Search for the cell housing the specified text and yield its (x, y) center coordinate. 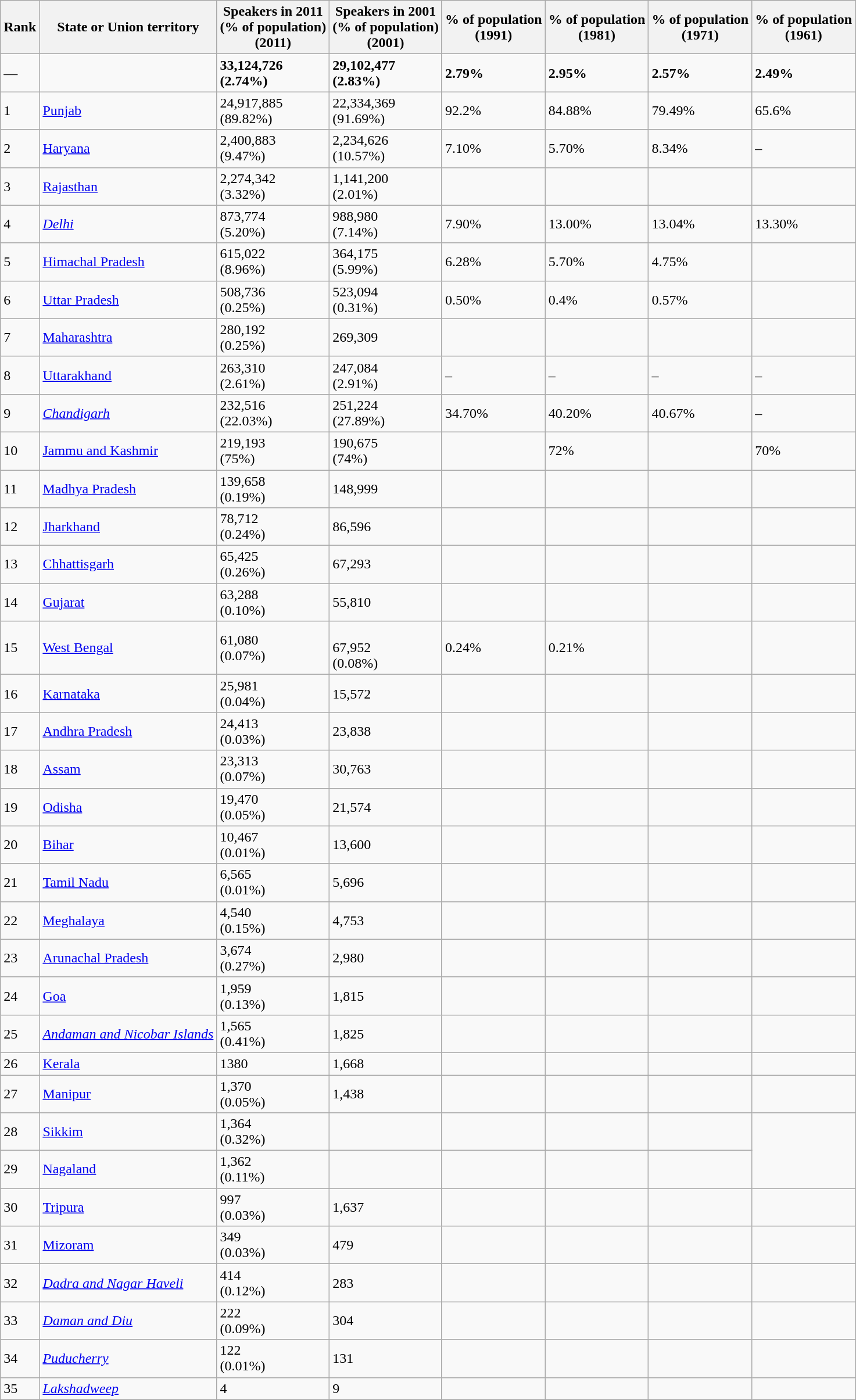
61,080(0.07%) (273, 648)
% of population(1961) (804, 27)
7.10% (493, 149)
4.75% (700, 262)
2.49% (804, 73)
16 (20, 694)
23,313(0.07%) (273, 769)
24 (20, 996)
Andhra Pradesh (128, 731)
Meghalaya (128, 921)
28 (20, 1132)
30,763 (386, 769)
34 (20, 1359)
6.28% (493, 262)
21,574 (386, 807)
2,234,626(10.57%) (386, 149)
Delhi (128, 224)
Manipur (128, 1094)
10,467(0.01%) (273, 845)
1 (20, 110)
4,753 (386, 921)
32 (20, 1283)
— (20, 73)
222(0.09%) (273, 1320)
12 (20, 527)
Himachal Pradesh (128, 262)
10 (20, 451)
17 (20, 731)
0.4% (597, 300)
State or Union territory (128, 27)
8 (20, 375)
13 (20, 565)
% of population(1981) (597, 27)
27 (20, 1094)
1,364(0.32%) (273, 1132)
Speakers in 2001(% of population)(2001) (386, 27)
65,425(0.26%) (273, 565)
13,600 (386, 845)
0.57% (700, 300)
34.70% (493, 413)
6 (20, 300)
33 (20, 1320)
1380 (273, 1064)
29 (20, 1169)
3 (20, 186)
Dadra and Nagar Haveli (128, 1283)
30 (20, 1208)
Kerala (128, 1064)
122(0.01%) (273, 1359)
Tamil Nadu (128, 882)
414(0.12%) (273, 1283)
5,696 (386, 882)
7.90% (493, 224)
Andaman and Nicobar Islands (128, 1033)
873,774(5.20%) (273, 224)
Chhattisgarh (128, 565)
Uttar Pradesh (128, 300)
% of population(1971) (700, 27)
15 (20, 648)
67,293 (386, 565)
2,980 (386, 958)
19 (20, 807)
988,980(7.14%) (386, 224)
19,470(0.05%) (273, 807)
70% (804, 451)
1,637 (386, 1208)
21 (20, 882)
15,572 (386, 694)
26 (20, 1064)
247,084(2.91%) (386, 375)
8.34% (700, 149)
20 (20, 845)
0.24% (493, 648)
1,815 (386, 996)
131 (386, 1359)
1,565(0.41%) (273, 1033)
269,309 (386, 337)
997(0.03%) (273, 1208)
24,413(0.03%) (273, 731)
2 (20, 149)
West Bengal (128, 648)
29,102,477(2.83%) (386, 73)
92.2% (493, 110)
2.79% (493, 73)
190,675(74%) (386, 451)
Nagaland (128, 1169)
31 (20, 1245)
7 (20, 337)
13.30% (804, 224)
Uttarakhand (128, 375)
523,094(0.31%) (386, 300)
11 (20, 488)
25,981(0.04%) (273, 694)
22 (20, 921)
232,516(22.03%) (273, 413)
Rajasthan (128, 186)
1,668 (386, 1064)
Karnataka (128, 694)
23,838 (386, 731)
40.67% (700, 413)
Mizoram (128, 1245)
1,141,200(2.01%) (386, 186)
1,370(0.05%) (273, 1094)
86,596 (386, 527)
79.49% (700, 110)
Jammu and Kashmir (128, 451)
615,022(8.96%) (273, 262)
Assam (128, 769)
2,400,883(9.47%) (273, 149)
63,288(0.10%) (273, 602)
Tripura (128, 1208)
23 (20, 958)
Lakshadweep (128, 1388)
55,810 (386, 602)
24,917,885(89.82%) (273, 110)
25 (20, 1033)
18 (20, 769)
67,952(0.08%) (386, 648)
Jharkhand (128, 527)
Goa (128, 996)
1,438 (386, 1094)
Odisha (128, 807)
280,192(0.25%) (273, 337)
479 (386, 1245)
65.6% (804, 110)
283 (386, 1283)
13.00% (597, 224)
40.20% (597, 413)
Madhya Pradesh (128, 488)
22,334,369(91.69%) (386, 110)
Puducherry (128, 1359)
Gujarat (128, 602)
263,310(2.61%) (273, 375)
78,712(0.24%) (273, 527)
% of population(1991) (493, 27)
6,565(0.01%) (273, 882)
1,362(0.11%) (273, 1169)
Arunachal Pradesh (128, 958)
33,124,726(2.74%) (273, 73)
3,674(0.27%) (273, 958)
35 (20, 1388)
72% (597, 451)
508,736(0.25%) (273, 300)
1,959(0.13%) (273, 996)
0.50% (493, 300)
Maharashtra (128, 337)
1,825 (386, 1033)
148,999 (386, 488)
2.57% (700, 73)
84.88% (597, 110)
Punjab (128, 110)
2.95% (597, 73)
219,193(75%) (273, 451)
349(0.03%) (273, 1245)
0.21% (597, 648)
14 (20, 602)
Bihar (128, 845)
4,540(0.15%) (273, 921)
Haryana (128, 149)
2,274,342(3.32%) (273, 186)
Speakers in 2011(% of population)(2011) (273, 27)
Rank (20, 27)
5 (20, 262)
13.04% (700, 224)
Chandigarh (128, 413)
251,224(27.89%) (386, 413)
364,175(5.99%) (386, 262)
304 (386, 1320)
139,658(0.19%) (273, 488)
Daman and Diu (128, 1320)
Sikkim (128, 1132)
